Identify which cell holds the provided text, then report its (x, y) central coordinate. 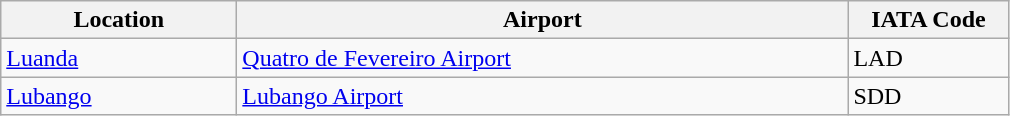
IATA Code (928, 20)
Quatro de Fevereiro Airport (542, 58)
LAD (928, 58)
Lubango (119, 96)
Luanda (119, 58)
Lubango Airport (542, 96)
Airport (542, 20)
Location (119, 20)
SDD (928, 96)
